For the text-containing cell, return its midpoint in [x, y] coordinate format. 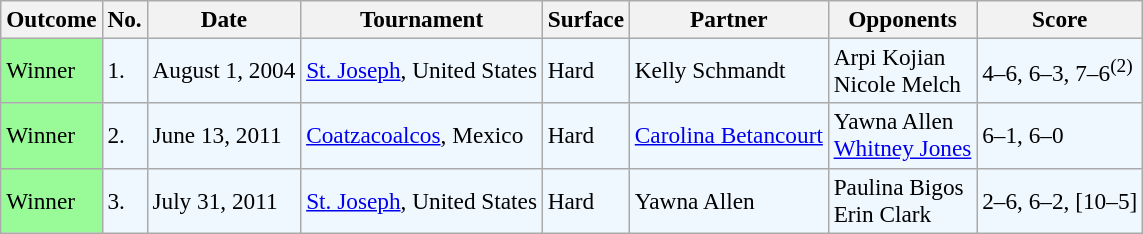
Carolina Betancourt [728, 136]
Arpi Kojian Nicole Melch [902, 70]
Partner [728, 19]
Paulina Bigos Erin Clark [902, 200]
Yawna Allen Whitney Jones [902, 136]
6–1, 6–0 [1060, 136]
No. [124, 19]
2. [124, 136]
Outcome [52, 19]
July 31, 2011 [224, 200]
August 1, 2004 [224, 70]
Opponents [902, 19]
2–6, 6–2, [10–5] [1060, 200]
3. [124, 200]
Surface [586, 19]
4–6, 6–3, 7–6(2) [1060, 70]
Tournament [422, 19]
Date [224, 19]
Yawna Allen [728, 200]
1. [124, 70]
Kelly Schmandt [728, 70]
Score [1060, 19]
Coatzacoalcos, Mexico [422, 136]
June 13, 2011 [224, 136]
